Return the [x, y] coordinate for the center point of the cell that contains the specified text.  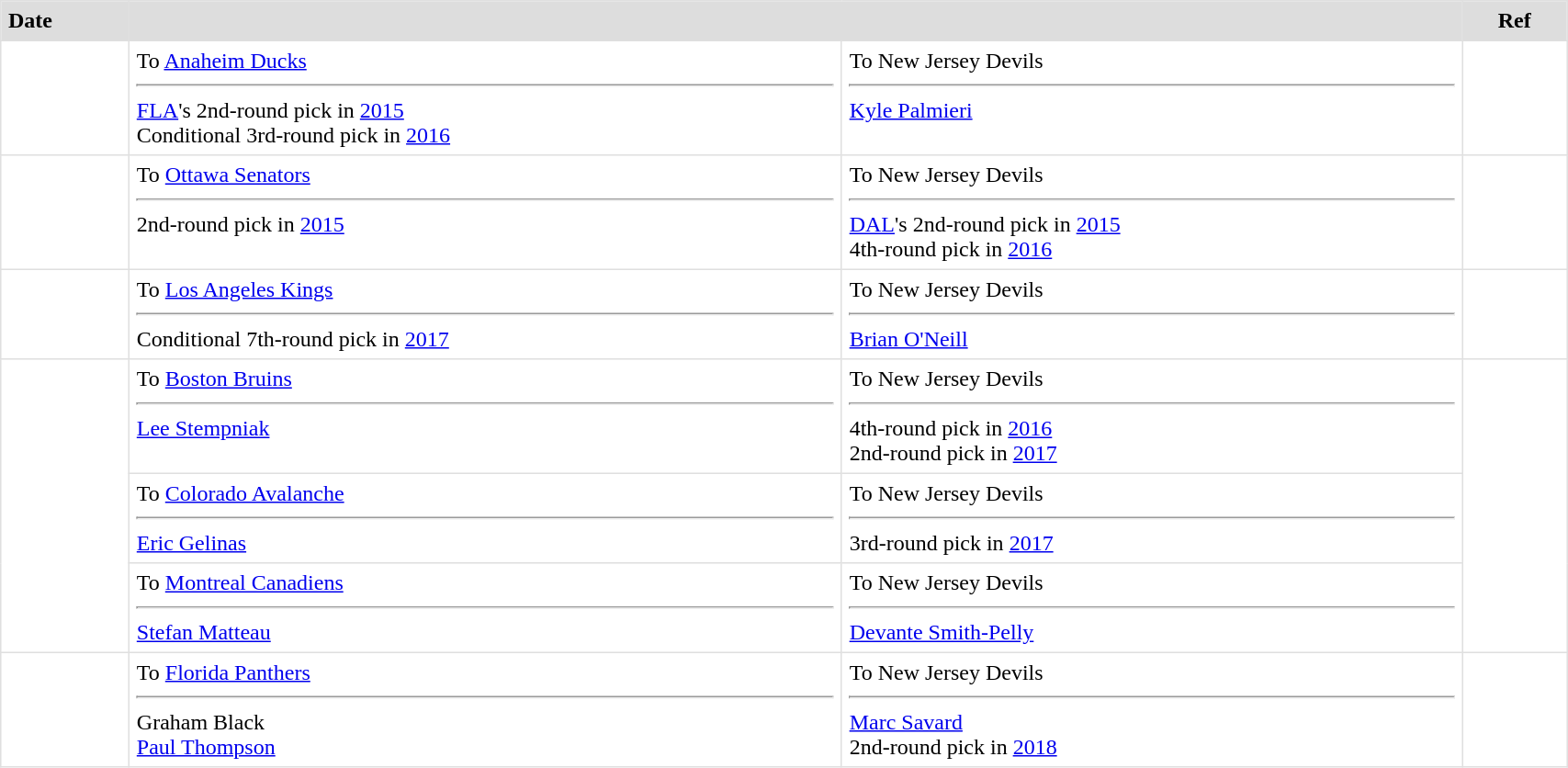
To Florida PanthersGraham BlackPaul Thompson [486, 709]
To New Jersey Devils DAL's 2nd-round pick in 20154th-round pick in 2016 [1152, 212]
To Los Angeles KingsConditional 7th-round pick in 2017 [486, 314]
To Ottawa Senators2nd-round pick in 2015 [486, 212]
To New Jersey Devils Devante Smith-Pelly [1152, 608]
To Colorado AvalancheEric Gelinas [486, 518]
To Montreal CanadiensStefan Matteau [486, 608]
To Boston BruinsLee Stempniak [486, 416]
Date [65, 21]
To Anaheim DucksFLA's 2nd-round pick in 2015Conditional 3rd-round pick in 2016 [486, 97]
To New Jersey Devils Kyle Palmieri [1152, 97]
Ref [1515, 21]
To New Jersey Devils Brian O'Neill [1152, 314]
To New Jersey Devils 3rd-round pick in 2017 [1152, 518]
To New Jersey Devils 4th-round pick in 20162nd-round pick in 2017 [1152, 416]
To New Jersey DevilsMarc Savard2nd-round pick in 2018 [1152, 709]
